Detect which cell encompasses the target text, then output its [x, y] center coordinate. 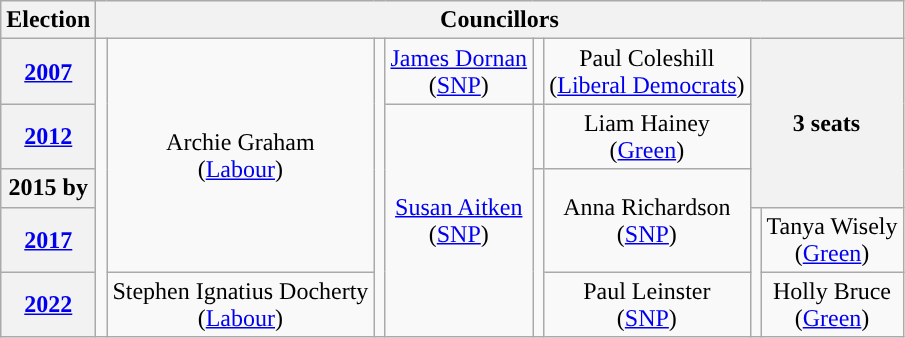
Stephen Ignatius Docherty(Labour) [240, 304]
2012 [48, 136]
Election [48, 20]
2015 by [48, 188]
James Dornan(SNP) [459, 72]
Archie Graham(Labour) [240, 156]
2022 [48, 304]
2017 [48, 240]
3 seats [826, 123]
Holly Bruce(Green) [832, 304]
Paul Coleshill(Liberal Democrats) [647, 72]
Liam Hainey(Green) [647, 136]
Susan Aitken(SNP) [459, 220]
Councillors [500, 20]
Anna Richardson(SNP) [647, 220]
Paul Leinster(SNP) [647, 304]
2007 [48, 72]
Tanya Wisely(Green) [832, 240]
